Return (x, y) of the center of cell containing provided text 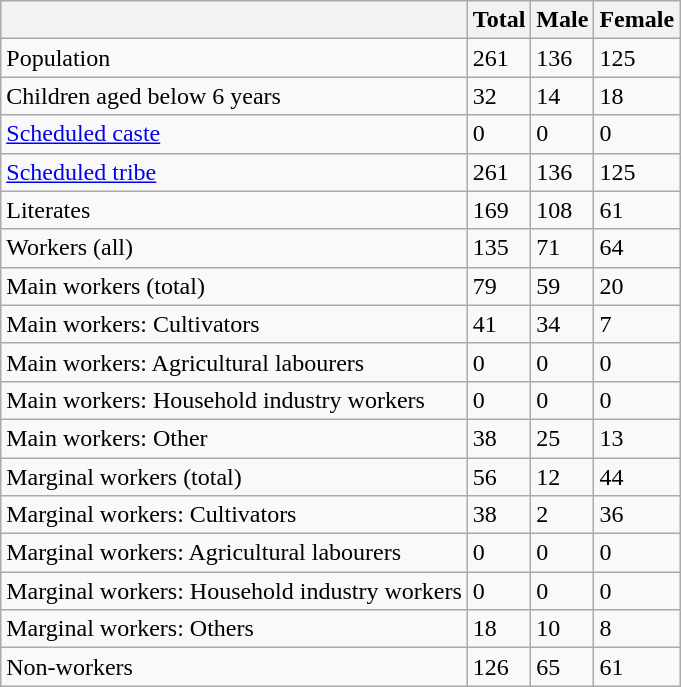
Scheduled caste (234, 134)
36 (637, 515)
Marginal workers: Agricultural labourers (234, 553)
135 (499, 248)
56 (499, 477)
Marginal workers: Others (234, 629)
Main workers (total) (234, 286)
Main workers: Cultivators (234, 324)
Main workers: Other (234, 438)
Marginal workers (total) (234, 477)
8 (637, 629)
Female (637, 20)
Scheduled tribe (234, 172)
71 (562, 248)
7 (637, 324)
Main workers: Agricultural labourers (234, 362)
25 (562, 438)
32 (499, 96)
64 (637, 248)
65 (562, 667)
126 (499, 667)
10 (562, 629)
79 (499, 286)
Male (562, 20)
Main workers: Household industry workers (234, 400)
14 (562, 96)
Total (499, 20)
Workers (all) (234, 248)
Non-workers (234, 667)
44 (637, 477)
20 (637, 286)
41 (499, 324)
169 (499, 210)
34 (562, 324)
Marginal workers: Household industry workers (234, 591)
59 (562, 286)
Literates (234, 210)
12 (562, 477)
Children aged below 6 years (234, 96)
2 (562, 515)
13 (637, 438)
108 (562, 210)
Marginal workers: Cultivators (234, 515)
Population (234, 58)
